Search for the cell housing the specified text and yield its [X, Y] center coordinate. 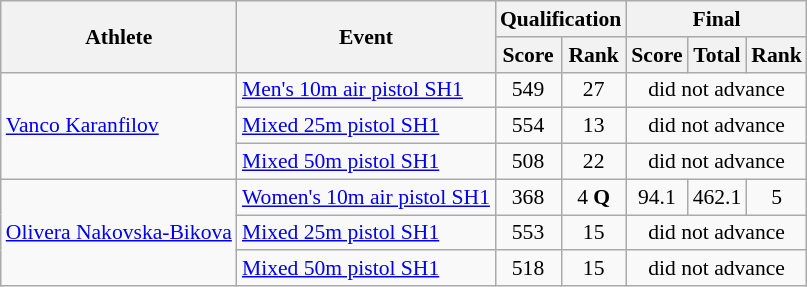
22 [594, 162]
368 [528, 197]
13 [594, 126]
Final [716, 19]
549 [528, 90]
508 [528, 162]
4 Q [594, 197]
518 [528, 269]
Men's 10m air pistol SH1 [366, 90]
27 [594, 90]
462.1 [718, 197]
Vanco Karanfilov [119, 126]
Qualification [560, 19]
Women's 10m air pistol SH1 [366, 197]
5 [776, 197]
Event [366, 36]
94.1 [656, 197]
553 [528, 233]
Olivera Nakovska-Bikova [119, 232]
Total [718, 55]
Athlete [119, 36]
554 [528, 126]
